Pinpoint the cell where the given text exists, returning its (x, y) midpoint coordinate. 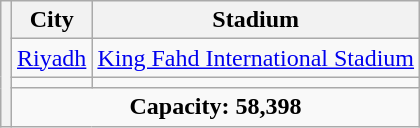
Riyadh (51, 58)
Capacity: 58,398 (215, 107)
Stadium (256, 20)
City (51, 20)
King Fahd International Stadium (256, 58)
